Pinpoint the cell where the given text exists, returning its (x, y) midpoint coordinate. 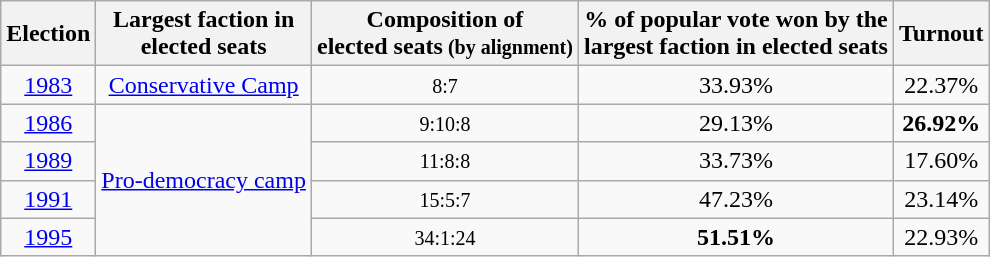
17.60% (941, 161)
1986 (48, 123)
1991 (48, 199)
Composition of elected seats (by alignment) (444, 34)
Conservative Camp (204, 85)
Turnout (941, 34)
% of popular vote won by the largest faction in elected seats (736, 34)
34:1:24 (444, 237)
33.93% (736, 85)
1995 (48, 237)
9:10:8 (444, 123)
33.73% (736, 161)
22.93% (941, 237)
47.23% (736, 199)
Election (48, 34)
23.14% (941, 199)
15:5:7 (444, 199)
22.37% (941, 85)
11:8:8 (444, 161)
1989 (48, 161)
1983 (48, 85)
8:7 (444, 85)
29.13% (736, 123)
51.51% (736, 237)
Pro-democracy camp (204, 180)
26.92% (941, 123)
Largest faction inelected seats (204, 34)
